Find where the given text appears and provide that cell's center as [x, y] coordinate. 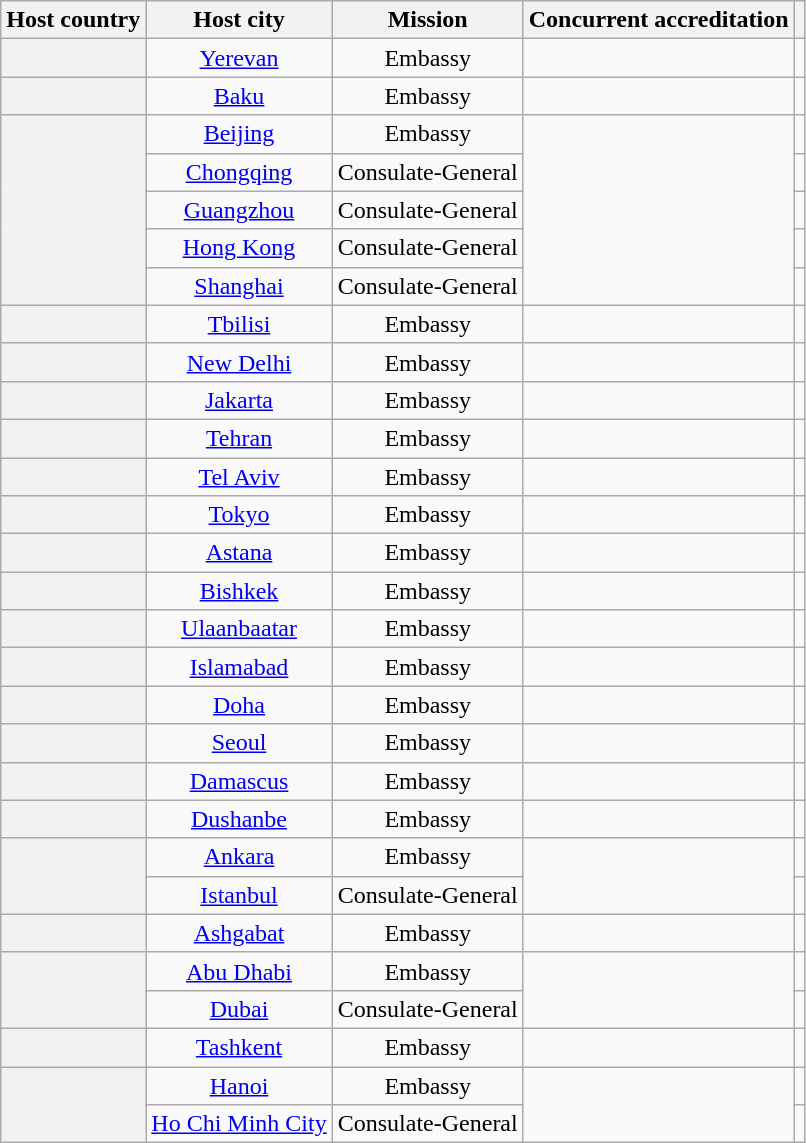
Ulaanbaatar [239, 629]
Tel Aviv [239, 477]
Beijing [239, 134]
Astana [239, 553]
Tehran [239, 438]
Hong Kong [239, 248]
New Delhi [239, 362]
Baku [239, 96]
Tbilisi [239, 324]
Jakarta [239, 400]
Tashkent [239, 1047]
Damascus [239, 781]
Islamabad [239, 667]
Ankara [239, 857]
Host city [239, 20]
Host country [74, 20]
Dushanbe [239, 819]
Yerevan [239, 58]
Istanbul [239, 895]
Dubai [239, 1009]
Bishkek [239, 591]
Tokyo [239, 515]
Shanghai [239, 286]
Abu Dhabi [239, 971]
Ho Chi Minh City [239, 1124]
Chongqing [239, 172]
Seoul [239, 743]
Doha [239, 705]
Mission [428, 20]
Guangzhou [239, 210]
Ashgabat [239, 933]
Hanoi [239, 1085]
Concurrent accreditation [658, 20]
